From the cell containing the given text, extract its center point as (x, y) coordinate. 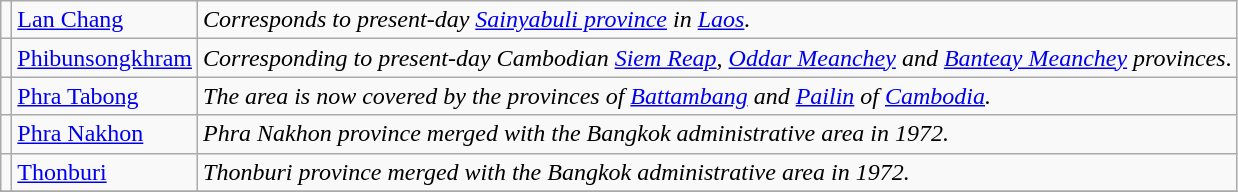
Corresponds to present-day Sainyabuli province in Laos. (718, 20)
Thonburi (105, 172)
Phra Tabong (105, 96)
Corresponding to present-day Cambodian Siem Reap, Oddar Meanchey and Banteay Meanchey provinces. (718, 58)
Phra Nakhon (105, 134)
Phibunsongkhram (105, 58)
Lan Chang (105, 20)
The area is now covered by the provinces of Battambang and Pailin of Cambodia. (718, 96)
Phra Nakhon province merged with the Bangkok administrative area in 1972. (718, 134)
Thonburi province merged with the Bangkok administrative area in 1972. (718, 172)
